Find where the given text appears and provide that cell's center as (x, y) coordinate. 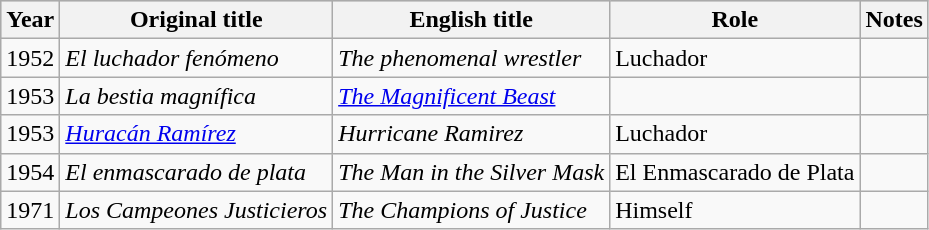
The Man in the Silver Mask (472, 172)
Huracán Ramírez (196, 134)
El luchador fenómeno (196, 58)
Hurricane Ramirez (472, 134)
La bestia magnífica (196, 96)
Himself (735, 210)
El Enmascarado de Plata (735, 172)
1954 (30, 172)
Los Campeones Justicieros (196, 210)
The Champions of Justice (472, 210)
Original title (196, 20)
El enmascarado de plata (196, 172)
Year (30, 20)
English title (472, 20)
Role (735, 20)
The phenomenal wrestler (472, 58)
The Magnificent Beast (472, 96)
1952 (30, 58)
Notes (894, 20)
1971 (30, 210)
